For the text-containing cell, return its midpoint in (x, y) coordinate format. 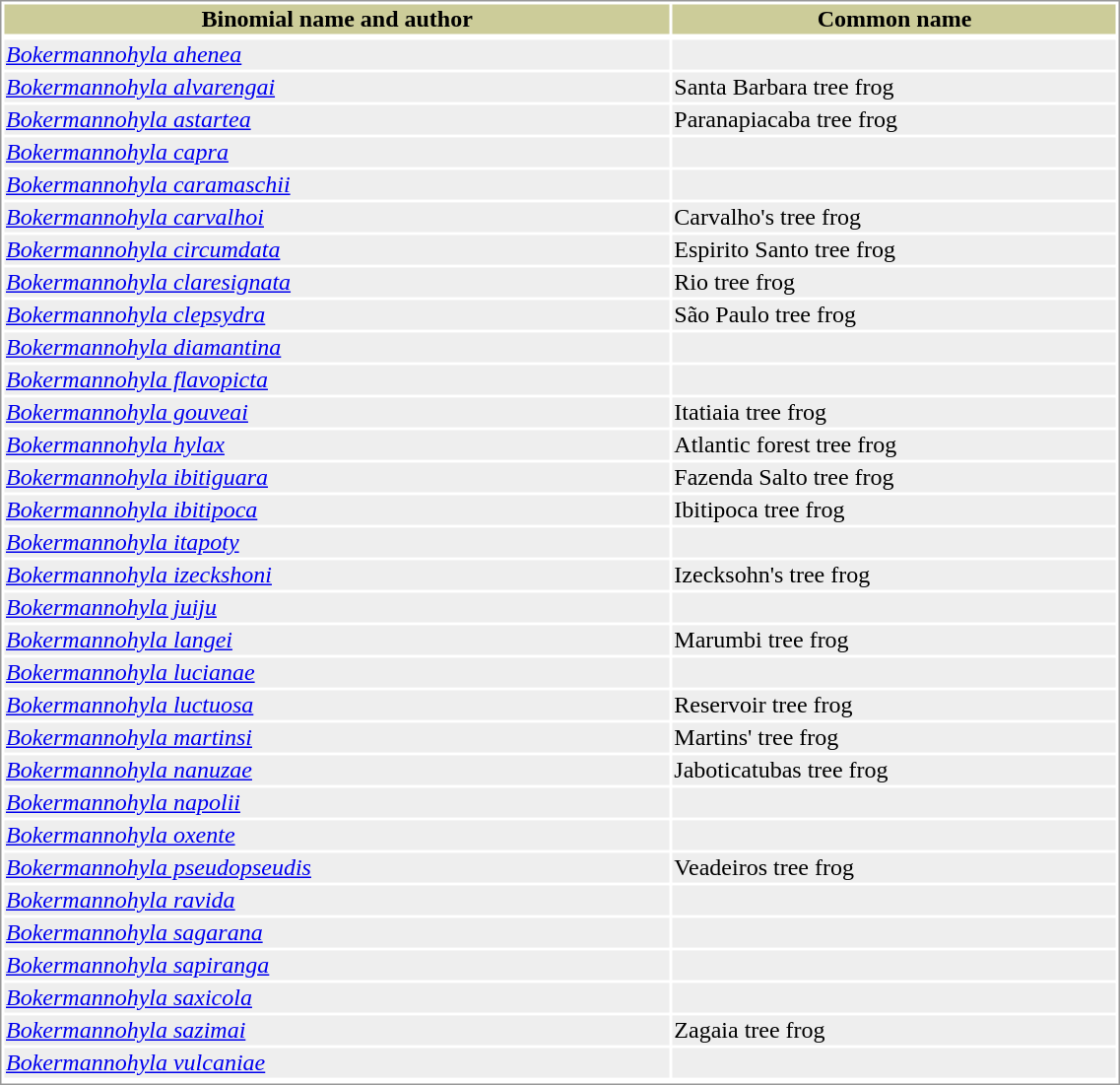
Fazenda Salto tree frog (894, 478)
Bokermannohyla carvalhoi (337, 218)
Jaboticatubas tree frog (894, 770)
Rio tree frog (894, 283)
Common name (894, 19)
Bokermannohyla gouveai (337, 413)
São Paulo tree frog (894, 314)
Bokermannohyla oxente (337, 835)
Bokermannohyla sazimai (337, 1030)
Bokermannohyla capra (337, 153)
Martins' tree frog (894, 738)
Bokermannohyla lucianae (337, 673)
Bokermannohyla sagarana (337, 933)
Bokermannohyla astartea (337, 119)
Bokermannohyla juiju (337, 608)
Bokermannohyla napolii (337, 803)
Zagaia tree frog (894, 1030)
Paranapiacaba tree frog (894, 119)
Binomial name and author (337, 19)
Bokermannohyla claresignata (337, 283)
Veadeiros tree frog (894, 868)
Bokermannohyla izeckshoni (337, 575)
Bokermannohyla clepsydra (337, 314)
Bokermannohyla sapiranga (337, 965)
Bokermannohyla ravida (337, 900)
Itatiaia tree frog (894, 413)
Bokermannohyla ahenea (337, 54)
Atlantic forest tree frog (894, 444)
Santa Barbara tree frog (894, 88)
Bokermannohyla flavopicta (337, 379)
Bokermannohyla luctuosa (337, 705)
Bokermannohyla ibitiguara (337, 478)
Ibitipoca tree frog (894, 509)
Reservoir tree frog (894, 705)
Bokermannohyla langei (337, 640)
Bokermannohyla saxicola (337, 998)
Bokermannohyla vulcaniae (337, 1063)
Bokermannohyla pseudopseudis (337, 868)
Bokermannohyla itapoty (337, 543)
Bokermannohyla alvarengai (337, 88)
Carvalho's tree frog (894, 218)
Bokermannohyla hylax (337, 444)
Bokermannohyla circumdata (337, 249)
Bokermannohyla ibitipoca (337, 509)
Bokermannohyla caramaschii (337, 184)
Izecksohn's tree frog (894, 575)
Marumbi tree frog (894, 640)
Bokermannohyla nanuzae (337, 770)
Espirito Santo tree frog (894, 249)
Bokermannohyla martinsi (337, 738)
Bokermannohyla diamantina (337, 348)
